Locate the cell with the specified text and output its [X, Y] center coordinate. 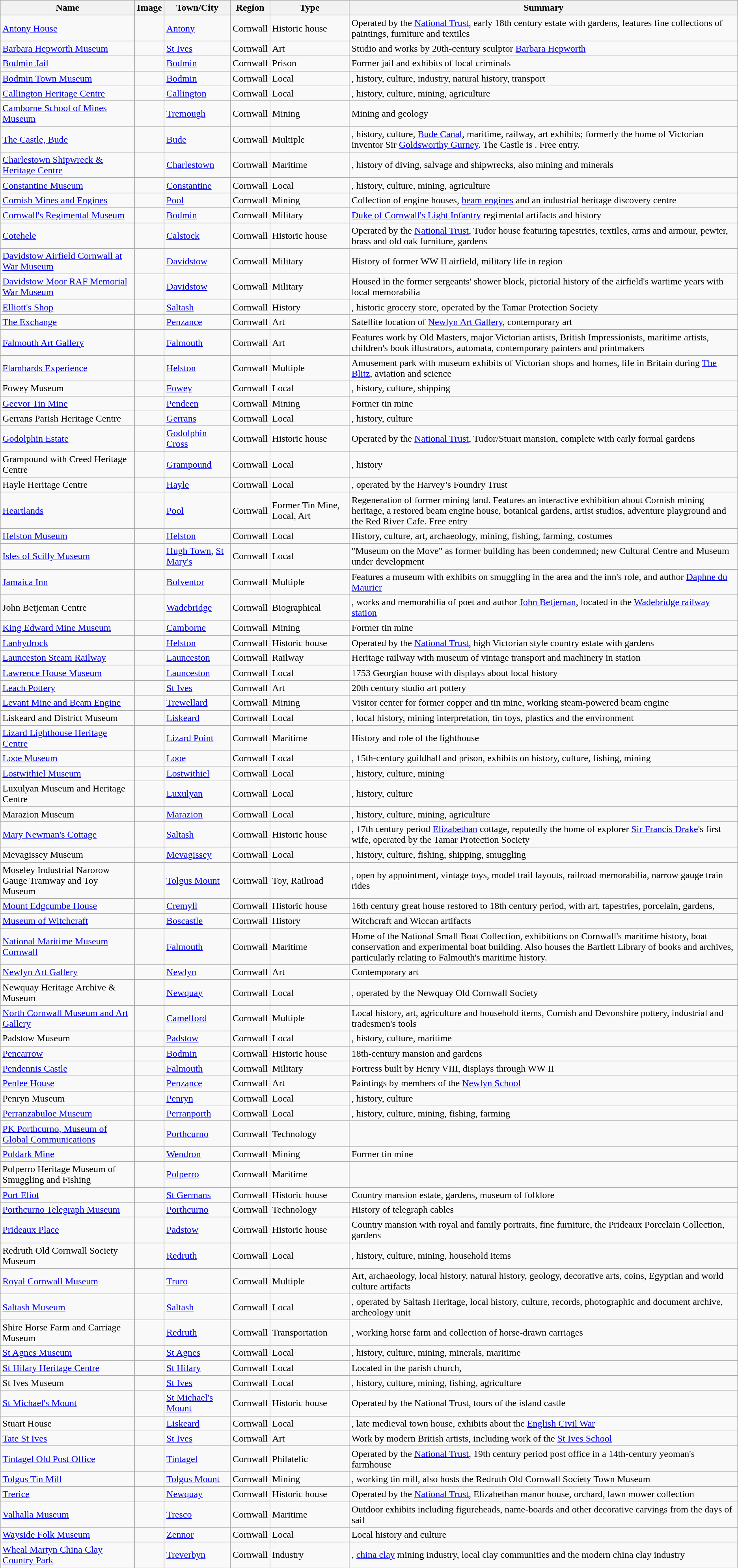
Image [150, 8]
Trewellard [198, 703]
Country mansion estate, gardens, museum of folklore [543, 1195]
Lizard Lighthouse Heritage Centre [68, 738]
Godolphin Cross [198, 439]
Former Tin Mine, Local, Art [310, 510]
St Hilary [198, 1368]
, china clay mining industry, local clay communities and the modern china clay industry [543, 1555]
Porthcurno Telegraph Museum [68, 1210]
Tintagel [198, 1458]
Falmouth Art Gallery [68, 343]
Work by modern British artists, including work of the St Ives School [543, 1438]
Located in the parish church, [543, 1368]
Polperro Heritage Museum of Smuggling and Fishing [68, 1174]
, operated by the Newquay Old Cornwall Society [543, 993]
Country mansion with royal and family portraits, fine furniture, the Prideaux Porcelain Collection, gardens [543, 1230]
The Exchange [68, 322]
Tintagel Old Post Office [68, 1458]
Stuart House [68, 1423]
Prideaux Place [68, 1230]
Polperro [198, 1174]
St Ives Museum [68, 1383]
, operated by the Harvey’s Foundry Trust [543, 485]
Launceston Steam Railway [68, 658]
, history, culture, mining, minerals, maritime [543, 1353]
History of former WW II airfield, military life in region [543, 262]
Gerrans Parish Heritage Centre [68, 418]
Camborne School of Mines Museum [68, 113]
Zennor [198, 1535]
Cornish Mines and Engines [68, 200]
Camborne [198, 628]
Prison [310, 63]
Operated by the National Trust, early 18th century estate with gardens, features fine collections of paintings, furniture and textiles [543, 28]
Heritage railway with museum of vintage transport and machinery in station [543, 658]
Toy, Railroad [310, 880]
Summary [543, 8]
Penlee House [68, 1083]
Constantine [198, 185]
Visitor center for former copper and tin mine, working steam-powered beam engine [543, 703]
"Museum on the Move" as former building has been condemned; new Cultural Centre and Museum under development [543, 556]
Perranporth [198, 1113]
Witchcraft and Wiccan artifacts [543, 921]
Treverbyn [198, 1555]
, history, culture, mining [543, 773]
Duke of Cornwall's Light Infantry regimental artifacts and history [543, 215]
, operated by Saltash Heritage, local history, culture, records, photographic and document archive, archeology unit [543, 1307]
Operated by the National Trust, Elizabethan manor house, orchard, lawn mower collection [543, 1494]
Helston Museum [68, 536]
Name [68, 8]
, works and memorabilia of poet and author John Betjeman, located in the Wadebridge railway station [543, 608]
Antony [198, 28]
, historic grocery store, operated by the Tamar Protection Society [543, 307]
20th century studio art pottery [543, 688]
, history, culture, fishing, shipping, smuggling [543, 855]
Heartlands [68, 510]
Looe Museum [68, 758]
Leach Pottery [68, 688]
Antony House [68, 28]
Bodmin Jail [68, 63]
1753 Georgian house with displays about local history [543, 673]
Royal Cornwall Museum [68, 1281]
Gerrans [198, 418]
Saltash Museum [68, 1307]
Operated by the National Trust, 19th century period post office in a 14th-century yeoman's farmhouse [543, 1458]
Charlestown [198, 165]
, history of diving, salvage and shipwrecks, also mining and minerals [543, 165]
, history [543, 464]
History and role of the lighthouse [543, 738]
Lanhydrock [68, 643]
Studio and works by 20th-century sculptor Barbara Hepworth [543, 48]
Operated by the National Trust, high Victorian style country estate with gardens [543, 643]
Tresco [198, 1514]
St Agnes [198, 1353]
Paintings by members of the Newlyn School [543, 1083]
Truro [198, 1281]
Wheal Martyn China Clay Country Park [68, 1555]
History of telegraph cables [543, 1210]
Tremough [198, 113]
Marazion Museum [68, 814]
Cremyll [198, 906]
Mining and geology [543, 113]
Biographical [310, 608]
16th century great house restored to 18th century period, with art, tapestries, porcelain, gardens, [543, 906]
Local history and culture [543, 1535]
Flambards Experience [68, 368]
Contemporary art [543, 972]
PK Porthcurno, Museum of Global Communications [68, 1134]
Housed in the former sergeants' shower block, pictorial history of the airfield's wartime years with local memorabilia [543, 287]
Tolgus Tin Mill [68, 1479]
Liskeard and District Museum [68, 718]
Callington [198, 93]
Operated by the National Trust, Tudor house featuring tapestries, textiles, arms and armour, pewter, brass and old oak furniture, gardens [543, 236]
Boscastle [198, 921]
Mary Newman's Cottage [68, 834]
Lawrence House Museum [68, 673]
Hayle [198, 485]
Wayside Folk Museum [68, 1535]
Redruth Old Cornwall Society Museum [68, 1256]
Charlestown Shipwreck & Heritage Centre [68, 165]
Local history, art, agriculture and household items, Cornish and Devonshire pottery, industrial and tradesmen's tools [543, 1018]
Bodmin Town Museum [68, 78]
, history, culture, maritime [543, 1039]
18th-century mansion and gardens [543, 1053]
, open by appointment, vintage toys, model trail layouts, railroad memorabilia, narrow gauge train rides [543, 880]
Bude [198, 139]
Fowey Museum [68, 388]
, history, culture, mining, fishing, farming [543, 1113]
Mevagissey [198, 855]
Lostwithiel Museum [68, 773]
Padstow Museum [68, 1039]
John Betjeman Centre [68, 608]
Amusement park with museum exhibits of Victorian shops and homes, life in Britain during The Blitz, aviation and science [543, 368]
, working tin mill, also hosts the Redruth Old Cornwall Society Town Museum [543, 1479]
Type [310, 8]
St Germans [198, 1195]
King Edward Mine Museum [68, 628]
Hayle Heritage Centre [68, 485]
Operated by the National Trust, tours of the island castle [543, 1403]
Features a museum with exhibits on smuggling in the area and the inn's role, and author Daphne du Maurier [543, 581]
Industry [310, 1555]
Lostwithiel [198, 773]
Constantine Museum [68, 185]
Mount Edgcumbe House [68, 906]
Grampound with Creed Heritage Centre [68, 464]
Luxulyan Museum and Heritage Centre [68, 793]
Luxulyan [198, 793]
, history, culture, mining, household items [543, 1256]
Bolventor [198, 581]
, 15th-century guildhall and prison, exhibits on history, culture, fishing, mining [543, 758]
Davidstow Airfield Cornwall at War Museum [68, 262]
Elliott's Shop [68, 307]
, history, culture, industry, natural history, transport [543, 78]
Pendennis Castle [68, 1068]
History, culture, art, archaeology, mining, fishing, farming, costumes [543, 536]
Shire Horse Farm and Carriage Museum [68, 1332]
Former jail and exhibits of local criminals [543, 63]
Operated by the National Trust, Tudor/Stuart mansion, complete with early formal gardens [543, 439]
Marazion [198, 814]
Outdoor exhibits including figureheads, name-boards and other decorative carvings from the days of sail [543, 1514]
Collection of engine houses, beam engines and an industrial heritage discovery centre [543, 200]
, history, culture, shipping [543, 388]
St Agnes Museum [68, 1353]
Cornwall's Regimental Museum [68, 215]
National Maritime Museum Cornwall [68, 947]
Trerice [68, 1494]
Town/City [198, 8]
Jamaica Inn [68, 581]
Pencarrow [68, 1053]
Levant Mine and Beam Engine [68, 703]
Fortress built by Henry VIII, displays through WW II [543, 1068]
Newlyn [198, 972]
, 17th century period Elizabethan cottage, reputedly the home of explorer Sir Francis Drake's first wife, operated by the Tamar Protection Society [543, 834]
Moseley Industrial Narorow Gauge Tramway and Toy Museum [68, 880]
St Hilary Heritage Centre [68, 1368]
Godolphin Estate [68, 439]
The Castle, Bude [68, 139]
Poldark Mine [68, 1154]
Newquay Heritage Archive & Museum [68, 993]
Transportation [310, 1332]
Grampound [198, 464]
Cotehele [68, 236]
Penryn [198, 1098]
Perranzabuloe Museum [68, 1113]
Barbara Hepworth Museum [68, 48]
Penryn Museum [68, 1098]
Wadebridge [198, 608]
Isles of Scilly Museum [68, 556]
Geevor Tin Mine [68, 403]
Wendron [198, 1154]
Mevagissey Museum [68, 855]
, history, culture, mining, fishing, agriculture [543, 1383]
Camelford [198, 1018]
Philatelic [310, 1458]
Museum of Witchcraft [68, 921]
Railway [310, 658]
Newlyn Art Gallery [68, 972]
Valhalla Museum [68, 1514]
Callington Heritage Centre [68, 93]
Port Eliot [68, 1195]
Calstock [198, 236]
Pendeen [198, 403]
Looe [198, 758]
Satellite location of Newlyn Art Gallery, contemporary art [543, 322]
Art, archaeology, local history, natural history, geology, decorative arts, coins, Egyptian and world culture artifacts [543, 1281]
, working horse farm and collection of horse-drawn carriages [543, 1332]
Fowey [198, 388]
Davidstow Moor RAF Memorial War Museum [68, 287]
Lizard Point [198, 738]
North Cornwall Museum and Art Gallery [68, 1018]
Tate St Ives [68, 1438]
, local history, mining interpretation, tin toys, plastics and the environment [543, 718]
Hugh Town, St Mary's [198, 556]
Region [250, 8]
, late medieval town house, exhibits about the English Civil War [543, 1423]
